Determine the [x, y] coordinate at the center of the cell enclosing the given text.  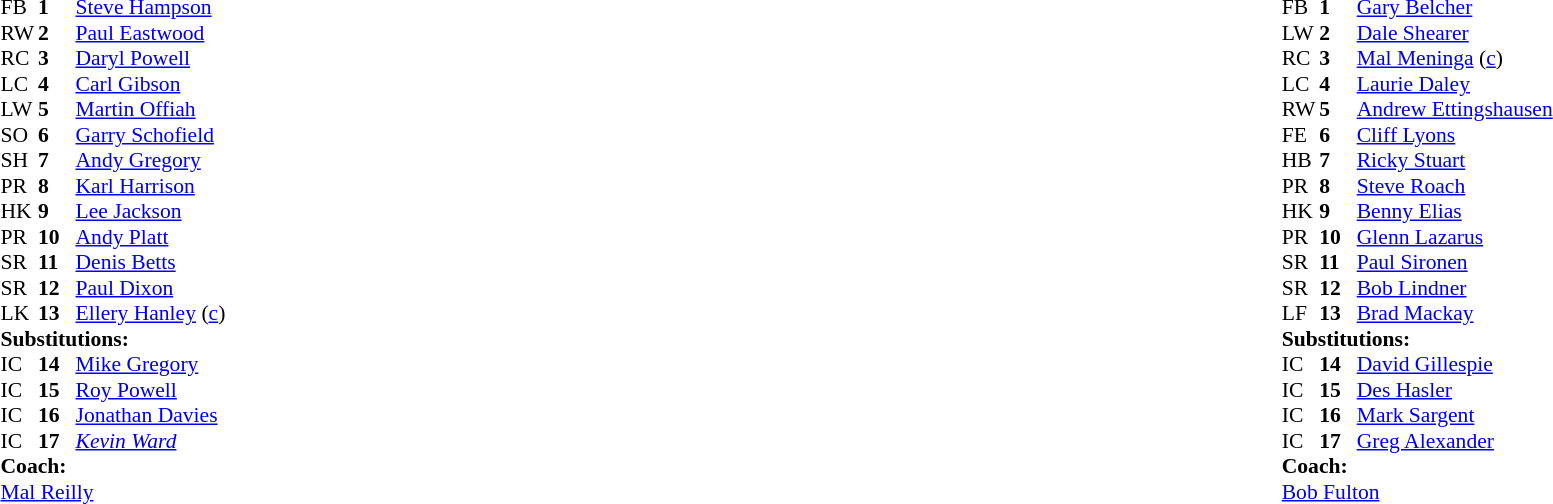
LF [1301, 313]
Andy Gregory [151, 161]
Mal Meninga (c) [1455, 59]
Brad Mackay [1455, 313]
Laurie Daley [1455, 84]
Denis Betts [151, 263]
Paul Eastwood [151, 33]
Glenn Lazarus [1455, 237]
Bob Lindner [1455, 288]
Steve Roach [1455, 186]
LK [19, 313]
Garry Schofield [151, 135]
SH [19, 161]
Mike Gregory [151, 365]
Kevin Ward [151, 441]
Paul Sironen [1455, 263]
Carl Gibson [151, 84]
Lee Jackson [151, 211]
Cliff Lyons [1455, 135]
Andrew Ettingshausen [1455, 109]
Ricky Stuart [1455, 161]
FE [1301, 135]
Mark Sargent [1455, 415]
Daryl Powell [151, 59]
Andy Platt [151, 237]
Jonathan Davies [151, 415]
Benny Elias [1455, 211]
Dale Shearer [1455, 33]
David Gillespie [1455, 365]
SO [19, 135]
Greg Alexander [1455, 441]
Martin Offiah [151, 109]
HB [1301, 161]
Ellery Hanley (c) [151, 313]
Karl Harrison [151, 186]
Des Hasler [1455, 390]
Paul Dixon [151, 288]
Roy Powell [151, 390]
